Return [x, y] of the center of cell containing provided text 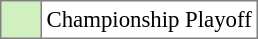
Championship Playoff [149, 20]
